Output the (x, y) coordinate of the center of the cell containing the given text.  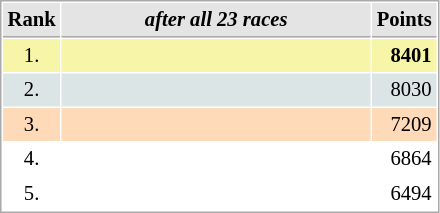
3. (32, 124)
Rank (32, 20)
2. (32, 90)
1. (32, 56)
4. (32, 158)
6864 (404, 158)
5. (32, 194)
after all 23 races (216, 20)
6494 (404, 194)
8030 (404, 90)
7209 (404, 124)
8401 (404, 56)
Points (404, 20)
